Pinpoint the cell where the given text exists, returning its (X, Y) midpoint coordinate. 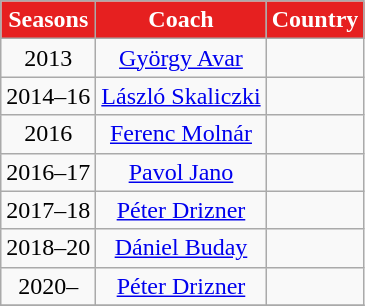
Ferenc Molnár (181, 134)
Coach (181, 20)
Dániel Buday (181, 248)
2014–16 (48, 96)
2018–20 (48, 248)
2016–17 (48, 172)
2017–18 (48, 210)
2016 (48, 134)
2013 (48, 58)
Pavol Jano (181, 172)
Country (315, 20)
Seasons (48, 20)
László Skaliczki (181, 96)
2020– (48, 286)
György Avar (181, 58)
